For the text-containing cell, return its midpoint in (x, y) coordinate format. 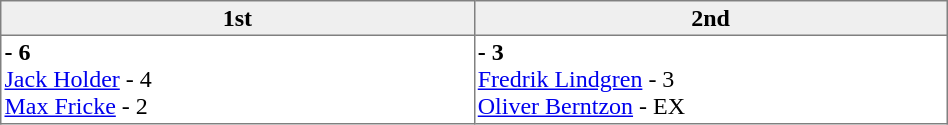
- 3Fredrik Lindgren - 3Oliver Berntzon - EX (710, 79)
- 6Jack Holder - 4Max Fricke - 2 (238, 79)
1st (238, 18)
2nd (710, 18)
